Find where the given text appears and provide that cell's center as (X, Y) coordinate. 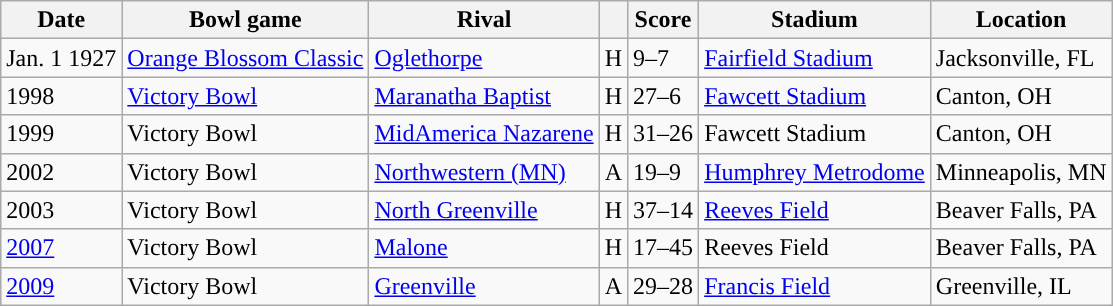
17–45 (664, 248)
Greenville (484, 286)
Maranatha Baptist (484, 96)
Jacksonville, FL (1021, 58)
29–28 (664, 286)
Francis Field (815, 286)
1998 (62, 96)
Malone (484, 248)
2002 (62, 172)
9–7 (664, 58)
Minneapolis, MN (1021, 172)
27–6 (664, 96)
Oglethorpe (484, 58)
2003 (62, 210)
2007 (62, 248)
Orange Blossom Classic (246, 58)
Score (664, 20)
North Greenville (484, 210)
Jan. 1 1927 (62, 58)
37–14 (664, 210)
MidAmerica Nazarene (484, 134)
31–26 (664, 134)
Rival (484, 20)
Greenville, IL (1021, 286)
Bowl game (246, 20)
19–9 (664, 172)
2009 (62, 286)
Humphrey Metrodome (815, 172)
Fairfield Stadium (815, 58)
Location (1021, 20)
Date (62, 20)
Stadium (815, 20)
Northwestern (MN) (484, 172)
1999 (62, 134)
